Pinpoint the cell where the given text exists, returning its [X, Y] midpoint coordinate. 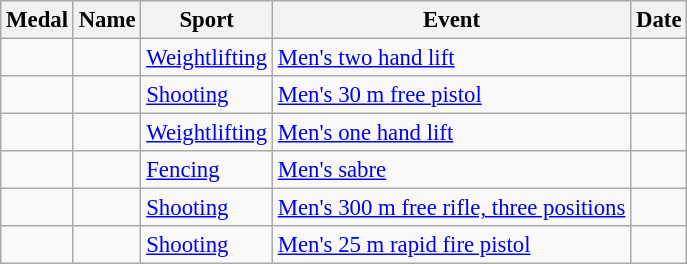
Men's 25 m rapid fire pistol [451, 245]
Name [107, 20]
Men's 30 m free pistol [451, 95]
Fencing [207, 170]
Medal [38, 20]
Men's sabre [451, 170]
Sport [207, 20]
Event [451, 20]
Men's one hand lift [451, 133]
Date [659, 20]
Men's two hand lift [451, 58]
Men's 300 m free rifle, three positions [451, 208]
